Find where the given text appears and provide that cell's center as (x, y) coordinate. 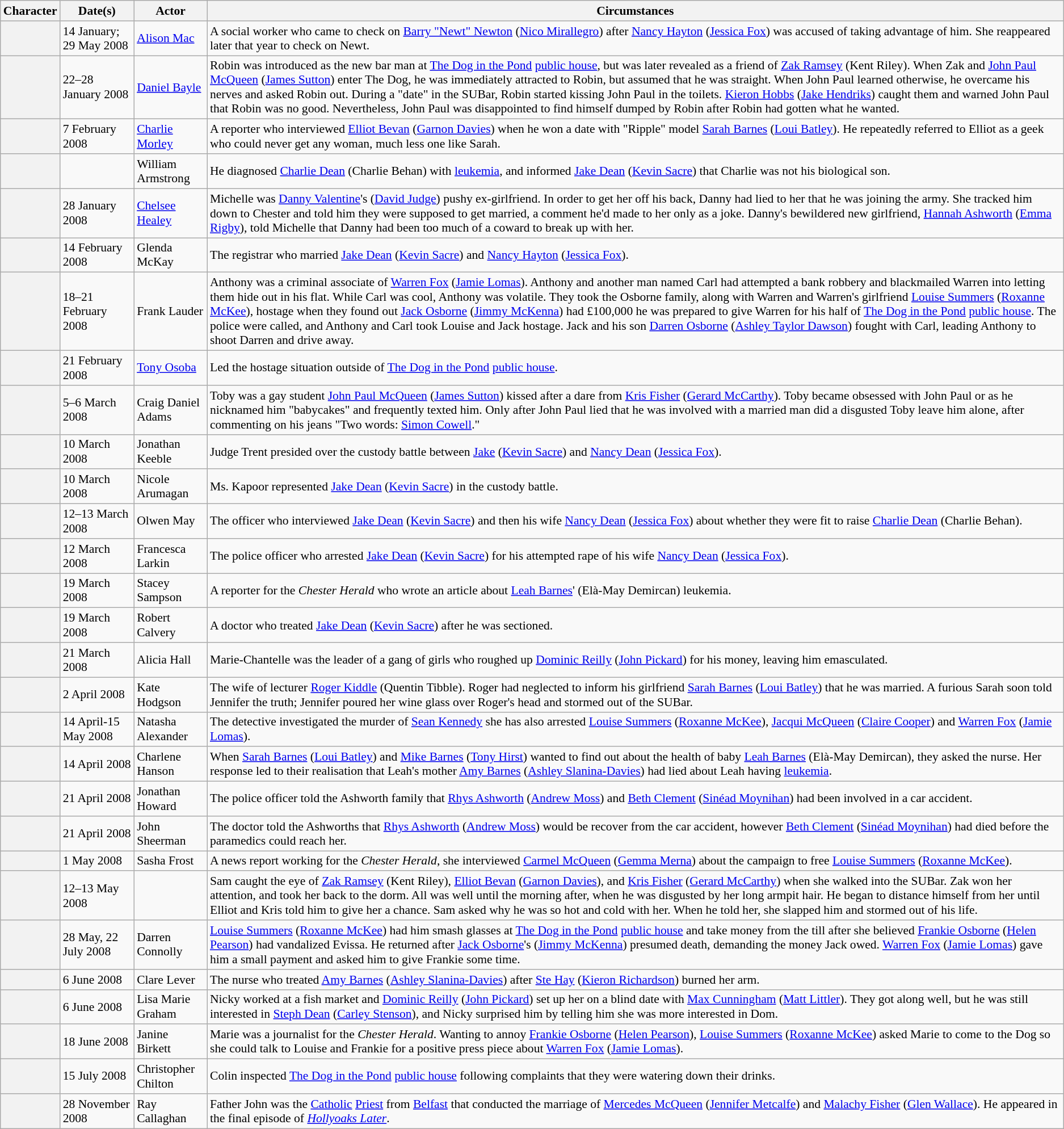
The police officer who arrested Jake Dean (Kevin Sacre) for his attempted rape of his wife Nancy Dean (Jessica Fox). (636, 556)
Sasha Frost (170, 861)
12 March 2008 (97, 556)
14 April-15 May 2008 (97, 729)
7 February 2008 (97, 136)
John Sheerman (170, 833)
Stacey Sampson (170, 590)
The registrar who married Jake Dean (Kevin Sacre) and Nancy Hayton (Jessica Fox). (636, 255)
5–6 March 2008 (97, 410)
William Armstrong (170, 171)
28 January 2008 (97, 213)
18–21 February 2008 (97, 312)
Glenda McKay (170, 255)
Jonathan Keeble (170, 452)
Chelsee Healey (170, 213)
21 February 2008 (97, 368)
Daniel Bayle (170, 87)
14 April 2008 (97, 764)
A reporter for the Chester Herald who wrote an article about Leah Barnes' (Elà-May Demircan) leukemia. (636, 590)
Judge Trent presided over the custody battle between Jake (Kevin Sacre) and Nancy Dean (Jessica Fox). (636, 452)
Date(s) (97, 11)
Robert Calvery (170, 626)
Kate Hodgson (170, 695)
Ray Callaghan (170, 1111)
Janine Birkett (170, 1042)
Led the hostage situation outside of The Dog in the Pond public house. (636, 368)
15 July 2008 (97, 1076)
Lisa Marie Graham (170, 1007)
The nurse who treated Amy Barnes (Ashley Slanina-Davies) after Ste Hay (Kieron Richardson) burned her arm. (636, 980)
Craig Daniel Adams (170, 410)
Natasha Alexander (170, 729)
14 February 2008 (97, 255)
Olwen May (170, 521)
Jonathan Howard (170, 799)
2 April 2008 (97, 695)
Alison Mac (170, 39)
Circumstances (636, 11)
He diagnosed Charlie Dean (Charlie Behan) with leukemia, and informed Jake Dean (Kevin Sacre) that Charlie was not his biological son. (636, 171)
Ms. Kapoor represented Jake Dean (Kevin Sacre) in the custody battle. (636, 487)
22–28 January 2008 (97, 87)
Francesca Larkin (170, 556)
A doctor who treated Jake Dean (Kevin Sacre) after he was sectioned. (636, 626)
12–13 March 2008 (97, 521)
A news report working for the Chester Herald, she interviewed Carmel McQueen (Gemma Merna) about the campaign to free Louise Summers (Roxanne McKee). (636, 861)
Charlene Hanson (170, 764)
12–13 May 2008 (97, 896)
Alicia Hall (170, 660)
The police officer told the Ashworth family that Rhys Ashworth (Andrew Moss) and Beth Clement (Sinéad Moynihan) had been involved in a car accident. (636, 799)
Colin inspected The Dog in the Pond public house following complaints that they were watering down their drinks. (636, 1076)
Christopher Chilton (170, 1076)
18 June 2008 (97, 1042)
Character (31, 11)
28 November 2008 (97, 1111)
Tony Osoba (170, 368)
28 May, 22 July 2008 (97, 945)
1 May 2008 (97, 861)
Marie-Chantelle was the leader of a gang of girls who roughed up Dominic Reilly (John Pickard) for his money, leaving him emasculated. (636, 660)
14 January; 29 May 2008 (97, 39)
21 March 2008 (97, 660)
Actor (170, 11)
Charlie Morley (170, 136)
Nicole Arumagan (170, 487)
Clare Lever (170, 980)
Darren Connolly (170, 945)
Frank Lauder (170, 312)
